Identify which cell holds the provided text, then report its [x, y] central coordinate. 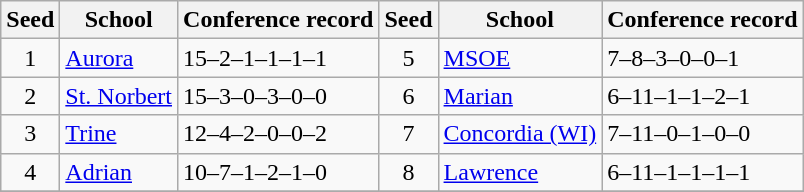
7–8–3–0–0–1 [702, 58]
12–4–2–0–0–2 [278, 134]
4 [30, 172]
St. Norbert [119, 96]
5 [408, 58]
Trine [119, 134]
6–11–1–1–2–1 [702, 96]
Marian [520, 96]
Adrian [119, 172]
Lawrence [520, 172]
6–11–1–1–1–1 [702, 172]
MSOE [520, 58]
15–3–0–3–0–0 [278, 96]
2 [30, 96]
1 [30, 58]
8 [408, 172]
7 [408, 134]
3 [30, 134]
7–11–0–1–0–0 [702, 134]
Aurora [119, 58]
15–2–1–1–1–1 [278, 58]
10–7–1–2–1–0 [278, 172]
6 [408, 96]
Concordia (WI) [520, 134]
